Find where the given text appears and provide that cell's center as [x, y] coordinate. 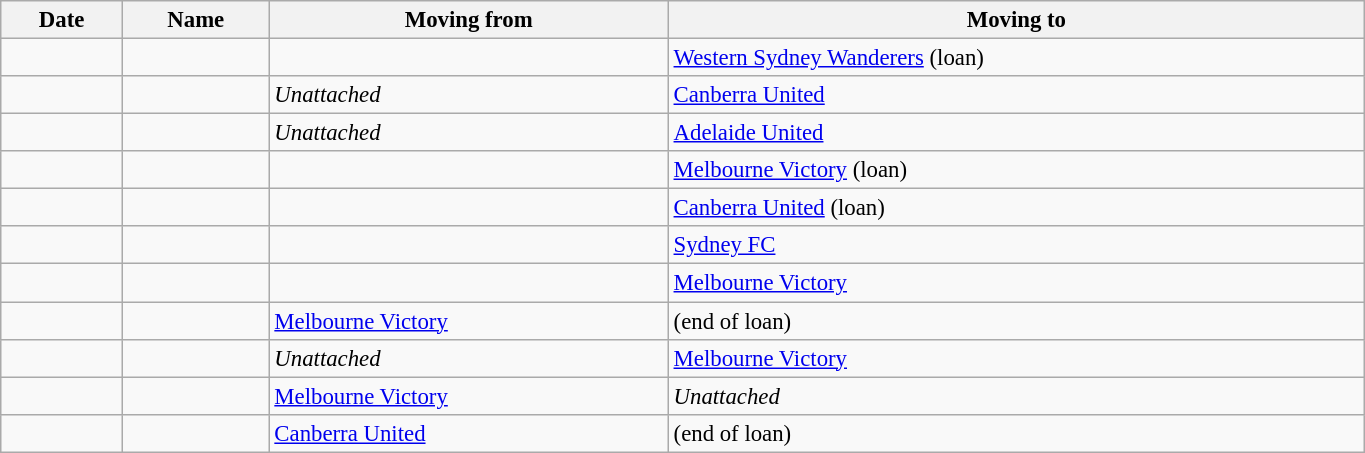
Moving to [1016, 20]
Canberra United (loan) [1016, 208]
Name [196, 20]
Sydney FC [1016, 245]
Date [62, 20]
Western Sydney Wanderers (loan) [1016, 58]
Moving from [468, 20]
Adelaide United [1016, 133]
Melbourne Victory (loan) [1016, 170]
